Determine the (x, y) coordinate at the center of the cell enclosing the given text.  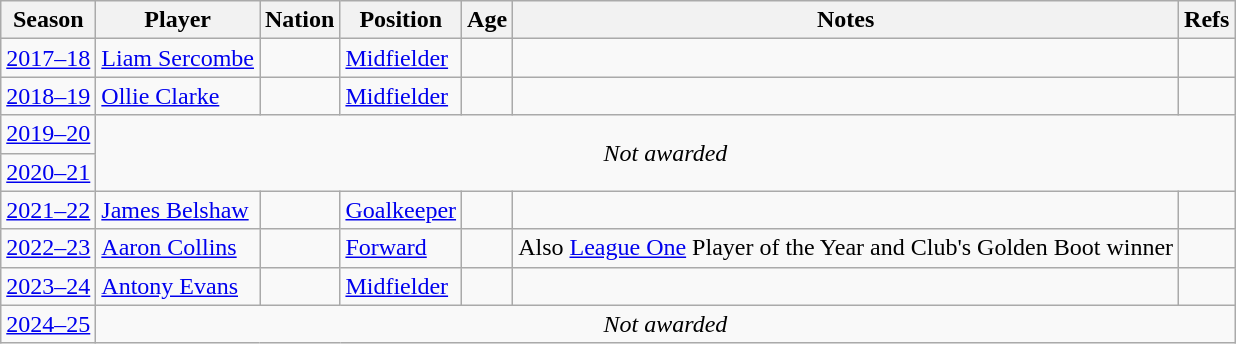
James Belshaw (178, 210)
Refs (1207, 20)
Ollie Clarke (178, 96)
Age (488, 20)
Nation (300, 20)
Aaron Collins (178, 248)
Player (178, 20)
Position (401, 20)
2019–20 (48, 134)
2022–23 (48, 248)
2023–24 (48, 286)
Notes (846, 20)
Antony Evans (178, 286)
2020–21 (48, 172)
Liam Sercombe (178, 58)
Forward (401, 248)
Goalkeeper (401, 210)
2021–22 (48, 210)
Also League One Player of the Year and Club's Golden Boot winner (846, 248)
2018–19 (48, 96)
2017–18 (48, 58)
2024–25 (48, 324)
Season (48, 20)
